Detect which cell encompasses the target text, then output its (x, y) center coordinate. 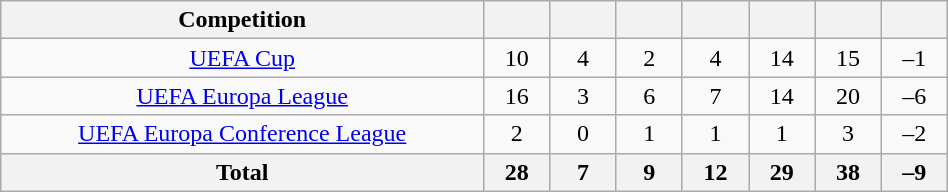
Competition (242, 20)
–9 (914, 172)
UEFA Europa League (242, 96)
Total (242, 172)
–1 (914, 58)
–6 (914, 96)
6 (649, 96)
0 (583, 134)
UEFA Cup (242, 58)
–2 (914, 134)
12 (715, 172)
28 (517, 172)
16 (517, 96)
29 (782, 172)
9 (649, 172)
15 (848, 58)
UEFA Europa Conference League (242, 134)
10 (517, 58)
38 (848, 172)
20 (848, 96)
